Find where the given text appears and provide that cell's center as [X, Y] coordinate. 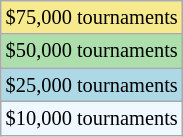
$75,000 tournaments [92, 17]
$10,000 tournaments [92, 118]
$50,000 tournaments [92, 51]
$25,000 tournaments [92, 85]
